Provide the [X, Y] coordinate of the cell's center where the given text is located.  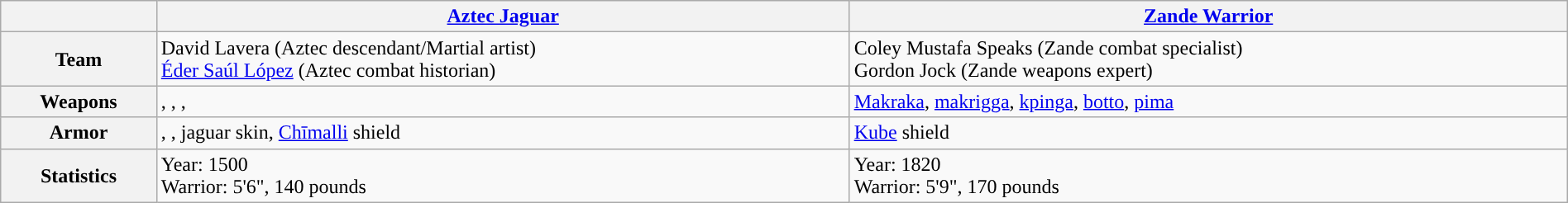
David Lavera (Aztec descendant/Martial artist)Éder Saúl López (Aztec combat historian) [503, 59]
Weapons [79, 101]
, , jaguar skin, Chīmalli shield [503, 133]
Team [79, 59]
Coley Mustafa Speaks (Zande combat specialist)Gordon Jock (Zande weapons expert) [1208, 59]
Year: 1500Warrior: 5'6", 140 pounds [503, 175]
Armor [79, 133]
Makraka, makrigga, kpinga, botto, pima [1208, 101]
Statistics [79, 175]
, , , [503, 101]
Zande Warrior [1208, 17]
Aztec Jaguar [503, 17]
Year: 1820Warrior: 5'9", 170 pounds [1208, 175]
Kube shield [1208, 133]
